Return (x, y) of the center of cell containing provided text 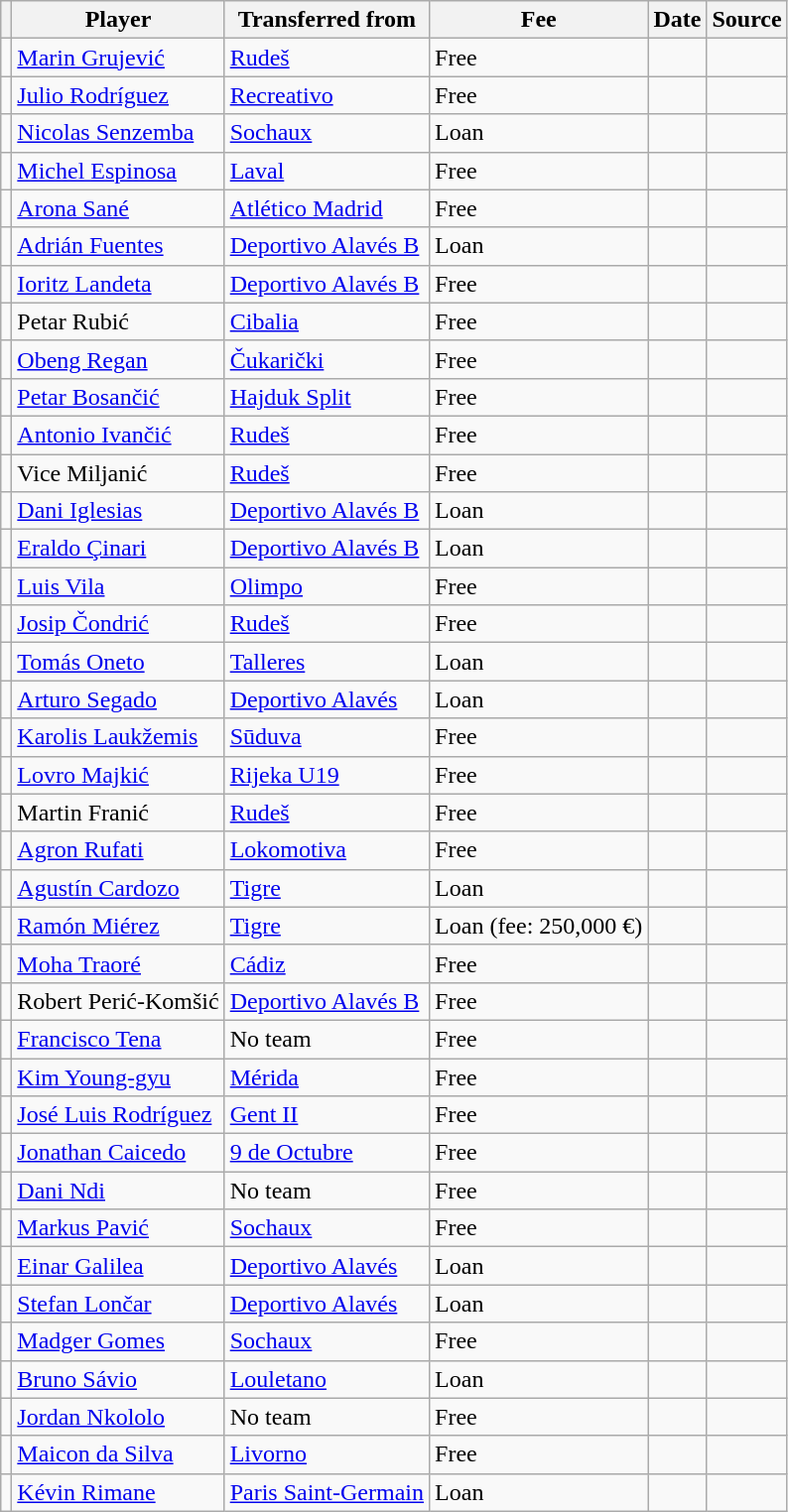
Marin Grujević (118, 58)
Rijeka U19 (327, 775)
Robert Perić-Komšić (118, 1001)
Loan (fee: 250,000 €) (539, 926)
Markus Pavić (118, 1228)
Cibalia (327, 321)
Einar Galilea (118, 1266)
Transferred from (327, 20)
Vice Miljanić (118, 473)
Čukarički (327, 359)
Laval (327, 171)
Louletano (327, 1379)
Date (677, 20)
Mérida (327, 1076)
Petar Rubić (118, 321)
Jonathan Caicedo (118, 1153)
Paris Saint-Germain (327, 1492)
Hajduk Split (327, 397)
Atlético Madrid (327, 208)
Livorno (327, 1454)
Kévin Rimane (118, 1492)
Jordan Nkololo (118, 1417)
Arturo Segado (118, 699)
Fee (539, 20)
Michel Espinosa (118, 171)
Eraldo Çinari (118, 549)
Bruno Sávio (118, 1379)
Agustín Cardozo (118, 888)
Arona Sané (118, 208)
Madger Gomes (118, 1341)
Recreativo (327, 95)
Antonio Ivančić (118, 435)
Sūduva (327, 737)
Karolis Laukžemis (118, 737)
Olimpo (327, 586)
Moha Traoré (118, 963)
Player (118, 20)
Dani Iglesias (118, 511)
Luis Vila (118, 586)
Nicolas Senzemba (118, 133)
Petar Bosančić (118, 397)
Ramón Miérez (118, 926)
Francisco Tena (118, 1039)
Gent II (327, 1115)
Adrián Fuentes (118, 246)
Lovro Majkić (118, 775)
Stefan Lončar (118, 1304)
Cádiz (327, 963)
Lokomotiva (327, 850)
Tomás Oneto (118, 662)
Dani Ndi (118, 1191)
Martin Franić (118, 813)
Maicon da Silva (118, 1454)
9 de Octubre (327, 1153)
Obeng Regan (118, 359)
Kim Young-gyu (118, 1076)
Agron Rufati (118, 850)
Julio Rodríguez (118, 95)
Talleres (327, 662)
José Luis Rodríguez (118, 1115)
Ioritz Landeta (118, 284)
Source (746, 20)
Josip Čondrić (118, 624)
